Return the [x, y] coordinate for the center point of the cell that contains the specified text.  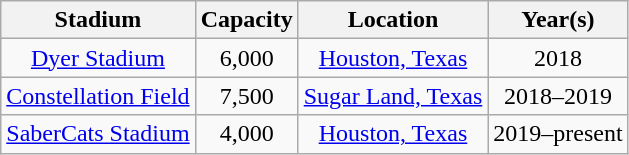
Location [393, 20]
Sugar Land, Texas [393, 96]
7,500 [246, 96]
Stadium [98, 20]
4,000 [246, 134]
6,000 [246, 58]
2019–present [558, 134]
Capacity [246, 20]
Dyer Stadium [98, 58]
Year(s) [558, 20]
Constellation Field [98, 96]
SaberCats Stadium [98, 134]
2018 [558, 58]
2018–2019 [558, 96]
